For the text-containing cell, return its midpoint in (x, y) coordinate format. 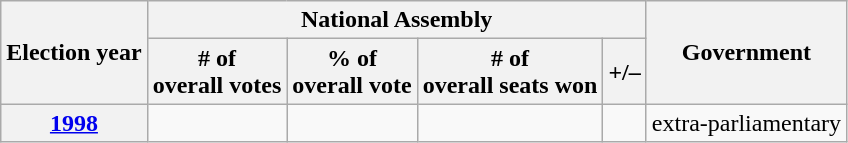
Election year (74, 52)
# ofoverall seats won (510, 72)
# ofoverall votes (217, 72)
% ofoverall vote (352, 72)
Government (746, 52)
National Assembly (396, 20)
+/– (624, 72)
extra-parliamentary (746, 123)
1998 (74, 123)
